Provide the (X, Y) coordinate of the cell's center where the given text is located.  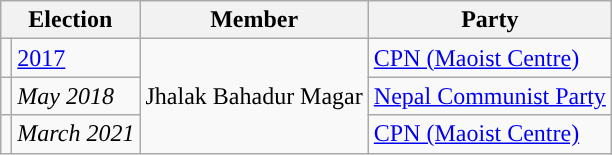
Jhalak Bahadur Magar (254, 96)
Nepal Communist Party (490, 96)
Member (254, 20)
Party (490, 20)
Election (70, 20)
2017 (76, 58)
May 2018 (76, 96)
March 2021 (76, 134)
